Determine the [X, Y] coordinate at the center of the cell enclosing the given text.  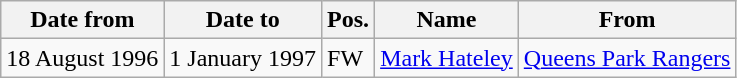
Queens Park Rangers [627, 58]
From [627, 20]
1 January 1997 [243, 58]
Date from [82, 20]
Pos. [348, 20]
Name [447, 20]
18 August 1996 [82, 58]
Mark Hateley [447, 58]
FW [348, 58]
Date to [243, 20]
